Pinpoint the cell where the given text exists, returning its (x, y) midpoint coordinate. 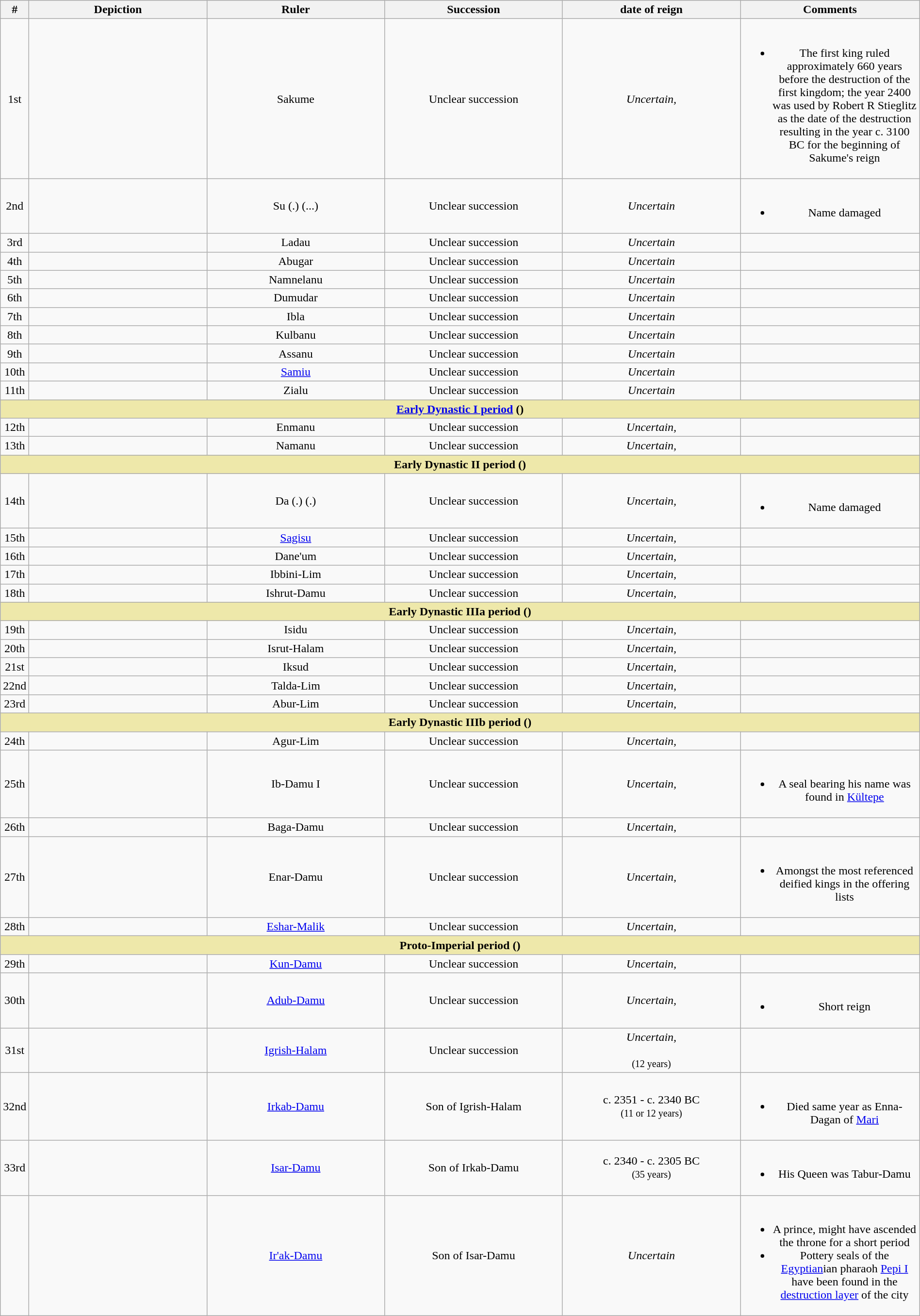
Son of Isar-Damu (474, 1255)
Baga-Damu (296, 827)
Sakume (296, 99)
Uncertain,(12 years) (651, 1050)
Died same year as Enna-Dagan of Mari (830, 1106)
Ir'ak-Damu (296, 1255)
19th (15, 630)
# (15, 10)
31st (15, 1050)
12th (15, 428)
16th (15, 556)
21st (15, 667)
A seal bearing his name was found in Kültepe (830, 784)
33rd (15, 1168)
32nd (15, 1106)
Proto-Imperial period () (460, 945)
Igrish-Halam (296, 1050)
Ibbini-Lim (296, 575)
Agur-Lim (296, 741)
Ibla (296, 316)
22nd (15, 685)
5th (15, 280)
His Queen was Tabur-Damu (830, 1168)
15th (15, 538)
9th (15, 353)
3rd (15, 243)
Early Dynastic II period () (460, 464)
Abur-Lim (296, 704)
1st (15, 99)
14th (15, 501)
Isrut-Halam (296, 648)
25th (15, 784)
Son of Irkab-Damu (474, 1168)
Son of Igrish-Halam (474, 1106)
Isar-Damu (296, 1168)
date of reign (651, 10)
8th (15, 335)
Namanu (296, 446)
10th (15, 372)
Adub-Damu (296, 1001)
28th (15, 927)
Da (.) (.) (296, 501)
Early Dynastic IIIa period () (460, 611)
27th (15, 877)
Early Dynastic I period () (460, 409)
Early Dynastic IIIb period () (460, 722)
Succession (474, 10)
Ladau (296, 243)
Enmanu (296, 428)
23rd (15, 704)
Eshar-Malik (296, 927)
Ruler (296, 10)
26th (15, 827)
Sagisu (296, 538)
Enar-Damu (296, 877)
c. 2351 - c. 2340 BC(11 or 12 years) (651, 1106)
Dumudar (296, 298)
c. 2340 - c. 2305 BC(35 years) (651, 1168)
Depiction (118, 10)
Short reign (830, 1001)
Namnelanu (296, 280)
11th (15, 390)
Zialu (296, 390)
4th (15, 261)
Kulbanu (296, 335)
Samiu (296, 372)
Comments (830, 10)
Ishrut-Damu (296, 593)
2nd (15, 206)
Talda-Lim (296, 685)
7th (15, 316)
30th (15, 1001)
29th (15, 964)
Su (.) (...) (296, 206)
Assanu (296, 353)
24th (15, 741)
Amongst the most referenced deified kings in the offering lists (830, 877)
18th (15, 593)
Irkab-Damu (296, 1106)
17th (15, 575)
20th (15, 648)
Abugar (296, 261)
Dane'um (296, 556)
Isidu (296, 630)
Iksud (296, 667)
Kun-Damu (296, 964)
Ib-Damu I (296, 784)
6th (15, 298)
13th (15, 446)
